Output the [x, y] coordinate of the center of the cell containing the given text.  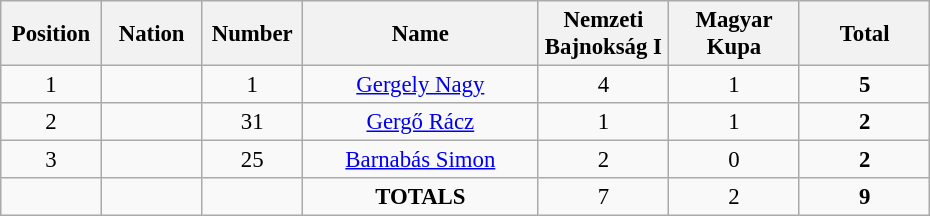
Gergő Rácz [421, 122]
3 [52, 160]
9 [864, 197]
Total [864, 34]
Barnabás Simon [421, 160]
Nation [152, 34]
5 [864, 85]
7 [604, 197]
0 [734, 160]
31 [252, 122]
Gergely Nagy [421, 85]
Nemzeti Bajnokság I [604, 34]
25 [252, 160]
Name [421, 34]
Position [52, 34]
Number [252, 34]
Magyar Kupa [734, 34]
4 [604, 85]
TOTALS [421, 197]
